Provide the (X, Y) coordinate of the cell's center where the given text is located.  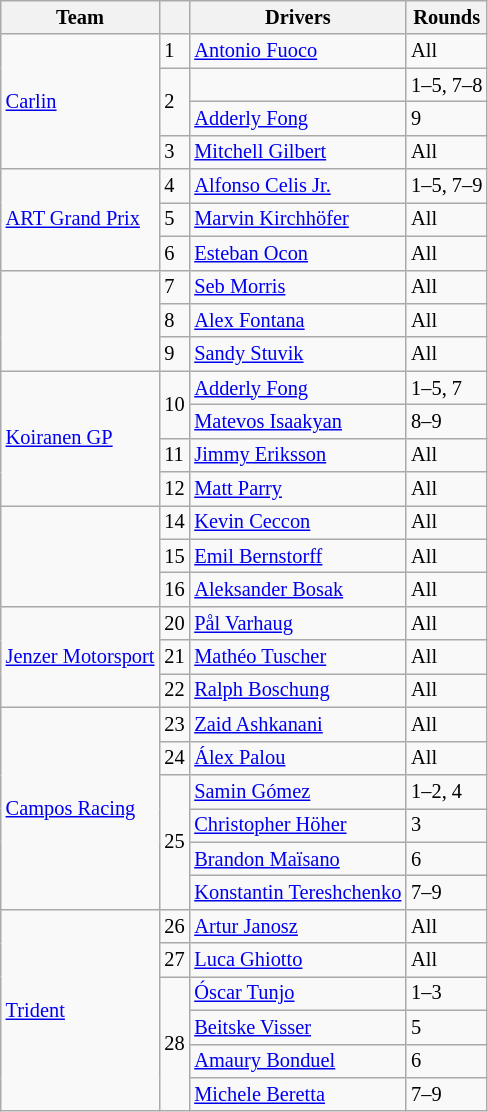
Seb Morris (298, 287)
Konstantin Tereshchenko (298, 892)
Alex Fontana (298, 320)
Team (80, 17)
27 (174, 960)
Amaury Bonduel (298, 1061)
Mathéo Tuscher (298, 657)
Trident (80, 1010)
24 (174, 758)
Rounds (446, 17)
26 (174, 926)
ART Grand Prix (80, 220)
Zaid Ashkanani (298, 724)
Pål Varhaug (298, 623)
7 (174, 287)
1–5, 7–9 (446, 186)
Ralph Boschung (298, 690)
Matevos Isaakyan (298, 421)
20 (174, 623)
1–5, 7 (446, 388)
Kevin Ceccon (298, 522)
Drivers (298, 17)
Brandon Maïsano (298, 859)
1–2, 4 (446, 791)
Óscar Tunjo (298, 993)
Marvin Kirchhöfer (298, 219)
11 (174, 455)
21 (174, 657)
Mitchell Gilbert (298, 152)
12 (174, 489)
Alfonso Celis Jr. (298, 186)
15 (174, 556)
Samin Gómez (298, 791)
Jimmy Eriksson (298, 455)
Álex Palou (298, 758)
10 (174, 404)
8 (174, 320)
4 (174, 186)
23 (174, 724)
Aleksander Bosak (298, 589)
1 (174, 51)
28 (174, 1044)
Carlin (80, 102)
14 (174, 522)
Beitske Visser (298, 1027)
Emil Bernstorff (298, 556)
Luca Ghiotto (298, 960)
Jenzer Motorsport (80, 656)
1–5, 7–8 (446, 85)
25 (174, 842)
Campos Racing (80, 808)
Michele Beretta (298, 1094)
Christopher Höher (298, 825)
Antonio Fuoco (298, 51)
1–3 (446, 993)
2 (174, 102)
22 (174, 690)
Artur Janosz (298, 926)
8–9 (446, 421)
Sandy Stuvik (298, 354)
Esteban Ocon (298, 253)
Matt Parry (298, 489)
16 (174, 589)
Koiranen GP (80, 438)
